Return the (X, Y) coordinate for the center point of the cell that contains the specified text.  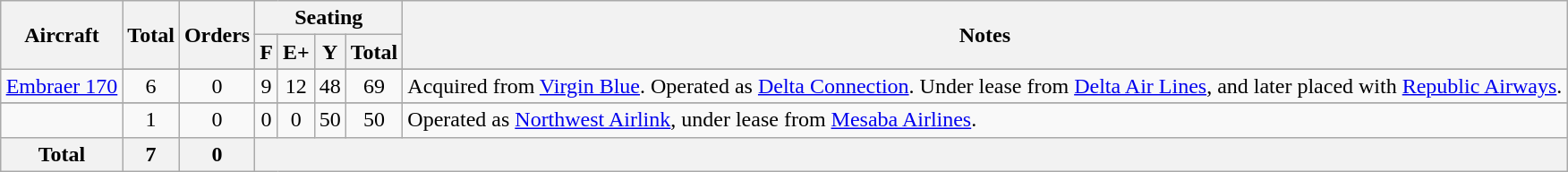
Seating (329, 18)
Orders (217, 35)
Operated as Northwest Airlink, under lease from Mesaba Airlines. (984, 120)
69 (374, 86)
F (267, 52)
12 (295, 86)
6 (151, 86)
1 (151, 120)
Notes (984, 35)
Aircraft (62, 35)
9 (267, 86)
Y (329, 52)
Acquired from Virgin Blue. Operated as Delta Connection. Under lease from Delta Air Lines, and later placed with Republic Airways. (984, 86)
48 (329, 86)
Embraer 170 (62, 86)
E+ (295, 52)
7 (151, 154)
